Extract the (X, Y) coordinate from the center of the cell holding the provided text.  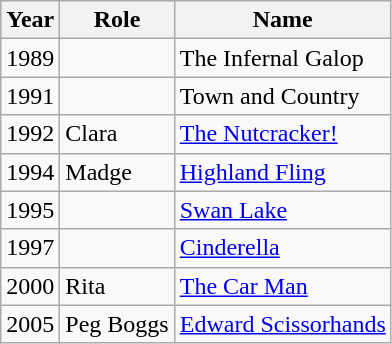
Highland Fling (282, 172)
1992 (30, 134)
2000 (30, 286)
1994 (30, 172)
Peg Boggs (117, 324)
Edward Scissorhands (282, 324)
Town and Country (282, 96)
Rita (117, 286)
Clara (117, 134)
The Car Man (282, 286)
1995 (30, 210)
1997 (30, 248)
Name (282, 20)
Cinderella (282, 248)
2005 (30, 324)
Year (30, 20)
1989 (30, 58)
Swan Lake (282, 210)
Madge (117, 172)
The Infernal Galop (282, 58)
1991 (30, 96)
Role (117, 20)
The Nutcracker! (282, 134)
